Pinpoint the cell where the given text exists, returning its [X, Y] midpoint coordinate. 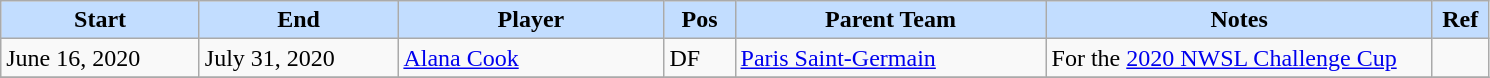
July 31, 2020 [298, 58]
June 16, 2020 [100, 58]
Notes [1239, 20]
Ref [1460, 20]
Player [531, 20]
Pos [700, 20]
End [298, 20]
Alana Cook [531, 58]
Parent Team [890, 20]
For the 2020 NWSL Challenge Cup [1239, 58]
Start [100, 20]
Paris Saint-Germain [890, 58]
DF [700, 58]
